Pinpoint the cell where the given text exists, returning its (x, y) midpoint coordinate. 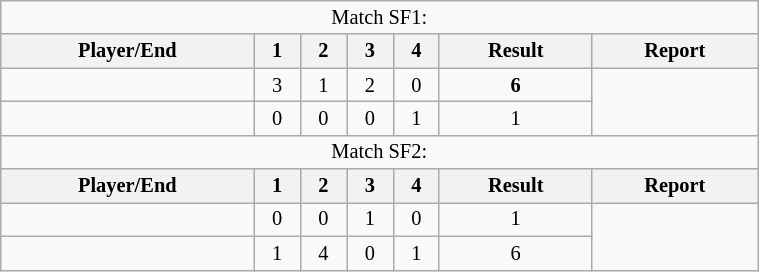
Match SF1: (380, 17)
Match SF2: (380, 152)
